Return (x, y) of the center of cell containing provided text 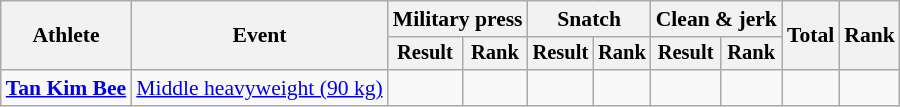
Total (810, 36)
Military press (458, 19)
Clean & jerk (716, 19)
Athlete (66, 36)
Snatch (590, 19)
Tan Kim Bee (66, 88)
Event (260, 36)
Middle heavyweight (90 kg) (260, 88)
